Search for the cell housing the specified text and yield its (X, Y) center coordinate. 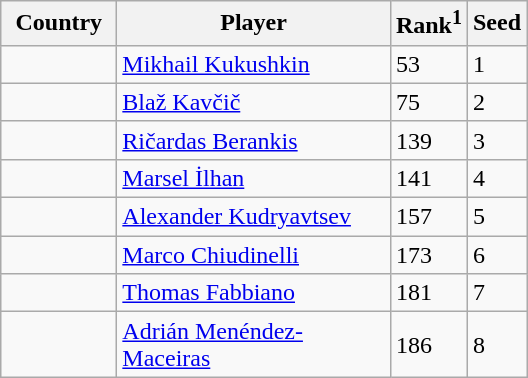
75 (428, 102)
Marsel İlhan (254, 178)
181 (428, 293)
Adrián Menéndez-Maceiras (254, 344)
7 (496, 293)
Marco Chiudinelli (254, 255)
53 (428, 64)
Thomas Fabbiano (254, 293)
139 (428, 140)
173 (428, 255)
Country (59, 24)
186 (428, 344)
157 (428, 217)
Ričardas Berankis (254, 140)
5 (496, 217)
Mikhail Kukushkin (254, 64)
141 (428, 178)
1 (496, 64)
3 (496, 140)
Blaž Kavčič (254, 102)
6 (496, 255)
8 (496, 344)
4 (496, 178)
Alexander Kudryavtsev (254, 217)
Rank1 (428, 24)
2 (496, 102)
Player (254, 24)
Seed (496, 24)
